Return [X, Y] of the center of cell containing provided text 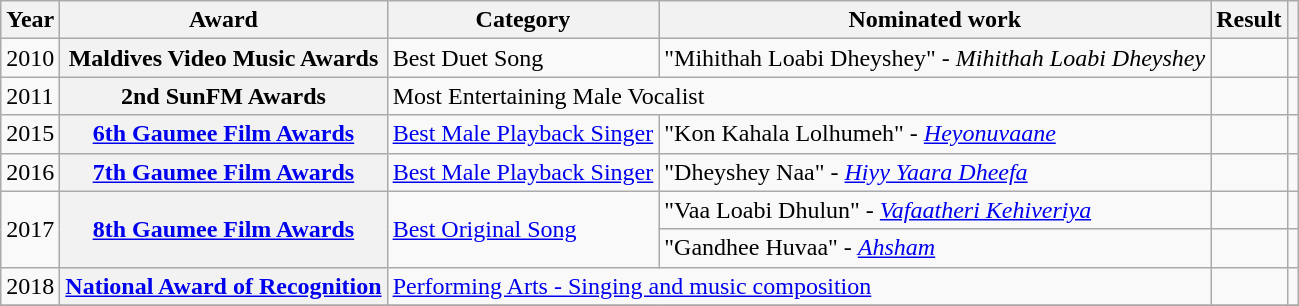
"Kon Kahala Lolhumeh" - Heyonuvaane [935, 134]
"Mihithah Loabi Dheyshey" - Mihithah Loabi Dheyshey [935, 58]
2010 [30, 58]
2016 [30, 172]
2015 [30, 134]
"Gandhee Huvaa" - Ahsham [935, 248]
Most Entertaining Male Vocalist [799, 96]
6th Gaumee Film Awards [224, 134]
Award [224, 20]
2nd SunFM Awards [224, 96]
Best Duet Song [523, 58]
Result [1249, 20]
Nominated work [935, 20]
Performing Arts - Singing and music composition [799, 286]
2011 [30, 96]
7th Gaumee Film Awards [224, 172]
2018 [30, 286]
"Dheyshey Naa" - Hiyy Yaara Dheefa [935, 172]
National Award of Recognition [224, 286]
2017 [30, 229]
Category [523, 20]
Year [30, 20]
Best Original Song [523, 229]
8th Gaumee Film Awards [224, 229]
Maldives Video Music Awards [224, 58]
"Vaa Loabi Dhulun" - Vafaatheri Kehiveriya [935, 210]
